Scan for the cell matching the given text and deliver its [x, y] coordinate at center. 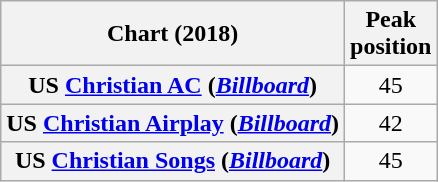
42 [391, 123]
Peakposition [391, 34]
US Christian Airplay (Billboard) [173, 123]
Chart (2018) [173, 34]
US Christian AC (Billboard) [173, 85]
US Christian Songs (Billboard) [173, 161]
